Output the (x, y) coordinate of the center of the cell containing the given text.  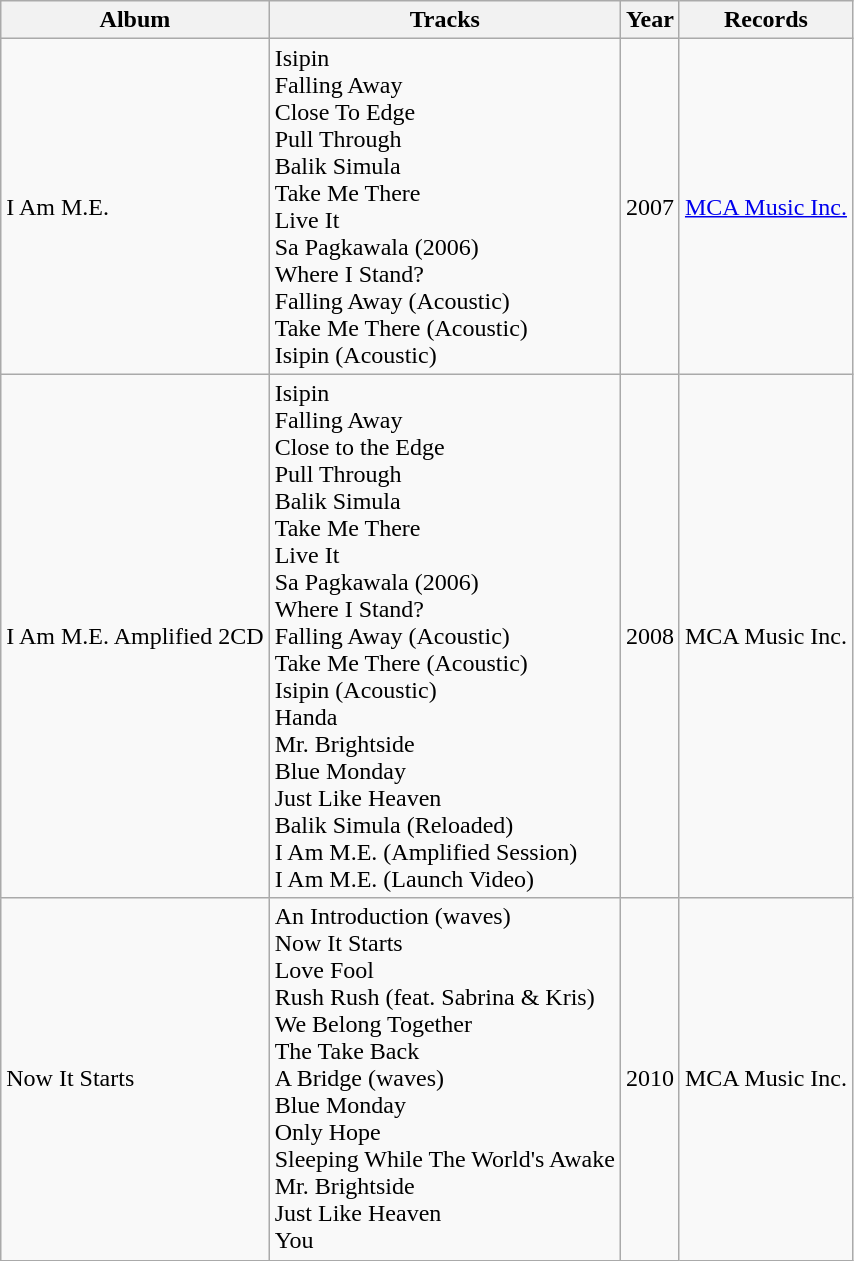
I Am M.E. (135, 206)
2010 (650, 1079)
Album (135, 20)
2007 (650, 206)
I Am M.E. Amplified 2CD (135, 636)
Tracks (444, 20)
Now It Starts (135, 1079)
Year (650, 20)
2008 (650, 636)
Records (766, 20)
